Extract the [x, y] coordinate from the center of the cell holding the provided text.  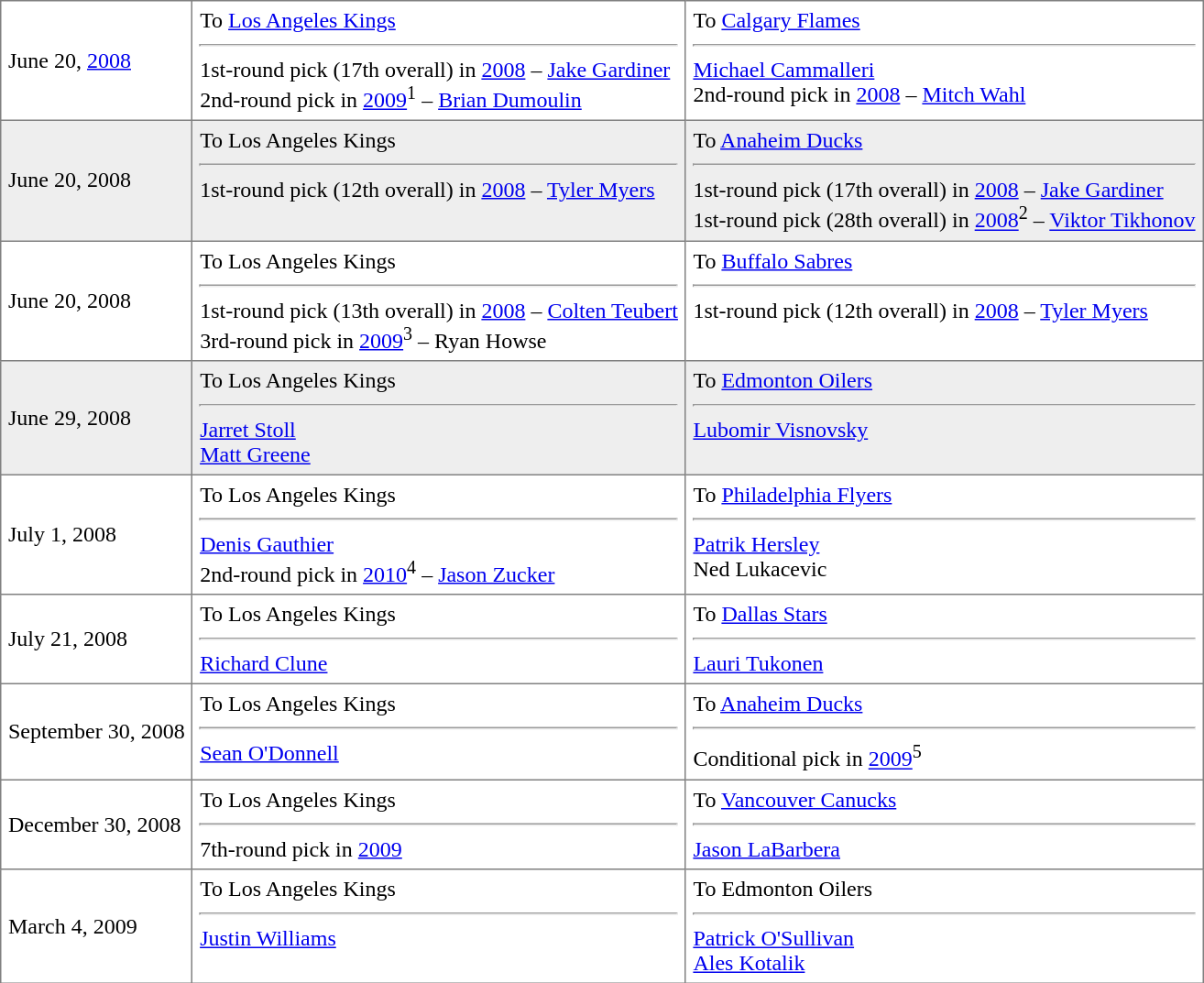
To Los Angeles Kings 1st-round pick (13th overall) in 2008 – Colten Teubert3rd-round pick in 20093 – Ryan Howse [439, 300]
To Dallas Stars Lauri Tukonen [944, 639]
To Calgary Flames Michael Cammalleri2nd-round pick in 2008 – Mitch Wahl [944, 60]
To Edmonton Oilers Patrick O'SullivanAles Kotalik [944, 925]
December 30, 2008 [97, 825]
To Los Angeles Kings 1st-round pick (12th overall) in 2008 – Tyler Myers [439, 181]
To Anaheim Ducks 1st-round pick (17th overall) in 2008 – Jake Gardiner1st-round pick (28th overall) in 20082 – Viktor Tikhonov [944, 181]
To Vancouver Canucks Jason LaBarbera [944, 825]
To Buffalo Sabres 1st-round pick (12th overall) in 2008 – Tyler Myers [944, 300]
To Philadelphia Flyers Patrik HersleyNed Lukacevic [944, 535]
To Los Angeles Kings Richard Clune [439, 639]
To Los Angeles Kings 1st-round pick (17th overall) in 2008 – Jake Gardiner2nd-round pick in 20091 – Brian Dumoulin [439, 60]
To Edmonton Oilers Lubomir Visnovsky [944, 418]
July 1, 2008 [97, 535]
July 21, 2008 [97, 639]
June 29, 2008 [97, 418]
To Los Angeles Kings Denis Gauthier2nd-round pick in 20104 – Jason Zucker [439, 535]
September 30, 2008 [97, 732]
To Los Angeles Kings 7th-round pick in 2009 [439, 825]
To Los Angeles Kings Justin Williams [439, 925]
To Anaheim Ducks Conditional pick in 20095 [944, 732]
To Los Angeles Kings Jarret StollMatt Greene [439, 418]
March 4, 2009 [97, 925]
To Los Angeles Kings Sean O'Donnell [439, 732]
